Scan for the cell matching the given text and deliver its (X, Y) coordinate at center. 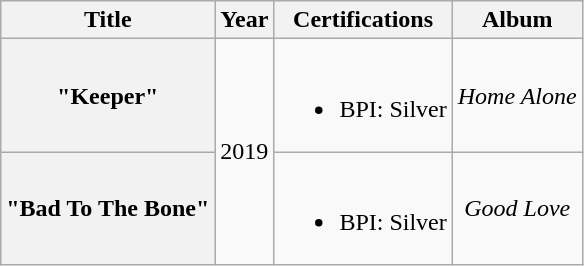
"Keeper" (108, 96)
Home Alone (517, 96)
Album (517, 20)
2019 (244, 152)
Year (244, 20)
"Bad To The Bone" (108, 208)
Good Love (517, 208)
Certifications (363, 20)
Title (108, 20)
